Find where the given text appears and provide that cell's center as (x, y) coordinate. 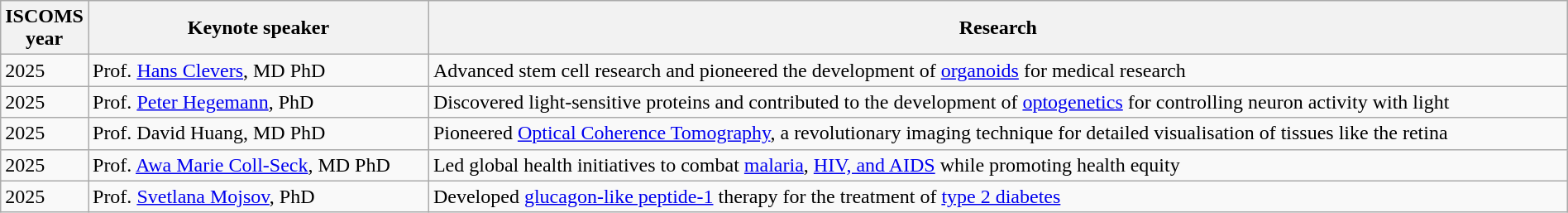
Research (997, 28)
Prof. David Huang, MD PhD (258, 133)
Developed glucagon-like peptide-1 therapy for the treatment of type 2 diabetes (997, 196)
Keynote speaker (258, 28)
Prof. Svetlana Mojsov, PhD (258, 196)
Led global health initiatives to combat malaria, HIV, and AIDS while promoting health equity (997, 165)
Prof. Awa Marie Coll-Seck, MD PhD (258, 165)
Prof. Peter Hegemann, PhD (258, 102)
Discovered light-sensitive proteins and contributed to the development of optogenetics for controlling neuron activity with light (997, 102)
ISCOMS year (45, 28)
Advanced stem cell research and pioneered the development of organoids for medical research (997, 70)
Prof. Hans Clevers, MD PhD (258, 70)
Pioneered Optical Coherence Tomography, a revolutionary imaging technique for detailed visualisation of tissues like the retina (997, 133)
